Extract the (X, Y) coordinate from the center of the cell holding the provided text.  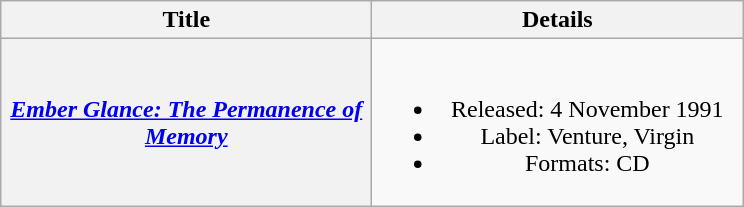
Details (558, 20)
Ember Glance: The Permanence of Memory (186, 122)
Title (186, 20)
Released: 4 November 1991Label: Venture, VirginFormats: CD (558, 122)
